Output the [X, Y] coordinate of the center of the cell containing the given text.  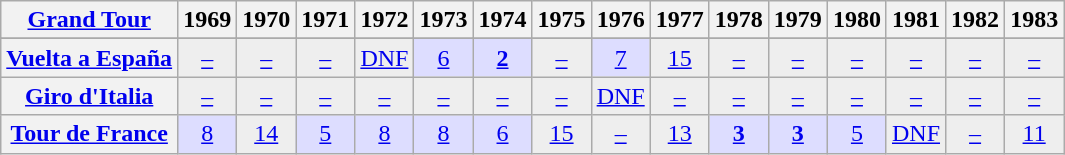
Grand Tour [90, 20]
1976 [620, 20]
Giro d'Italia [90, 96]
1978 [738, 20]
1973 [444, 20]
1979 [798, 20]
1983 [1034, 20]
7 [620, 58]
14 [266, 134]
1982 [976, 20]
1981 [916, 20]
1971 [326, 20]
11 [1034, 134]
1975 [562, 20]
1980 [856, 20]
13 [680, 134]
1972 [384, 20]
1970 [266, 20]
Vuelta a España [90, 58]
1977 [680, 20]
1969 [208, 20]
2 [502, 58]
1974 [502, 20]
Tour de France [90, 134]
